Detect which cell encompasses the target text, then output its [x, y] center coordinate. 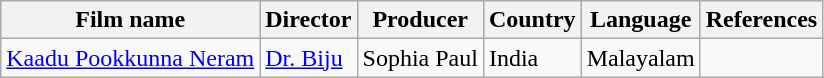
Malayalam [640, 58]
Director [308, 20]
Dr. Biju [308, 58]
Producer [420, 20]
Film name [130, 20]
India [532, 58]
Kaadu Pookkunna Neram [130, 58]
Country [532, 20]
Sophia Paul [420, 58]
References [762, 20]
Language [640, 20]
